Output the [x, y] coordinate of the center of the cell containing the given text.  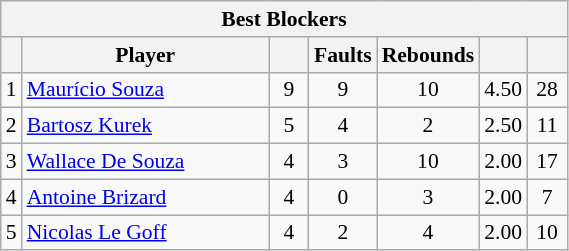
Maurício Souza [146, 90]
2.50 [503, 126]
Player [146, 55]
Wallace De Souza [146, 162]
28 [547, 90]
4.50 [503, 90]
Antoine Brizard [146, 197]
7 [547, 197]
0 [343, 197]
1 [12, 90]
Faults [343, 55]
Best Blockers [284, 19]
Bartosz Kurek [146, 126]
Rebounds [428, 55]
11 [547, 126]
Nicolas Le Goff [146, 233]
17 [547, 162]
